Detect which cell encompasses the target text, then output its (x, y) center coordinate. 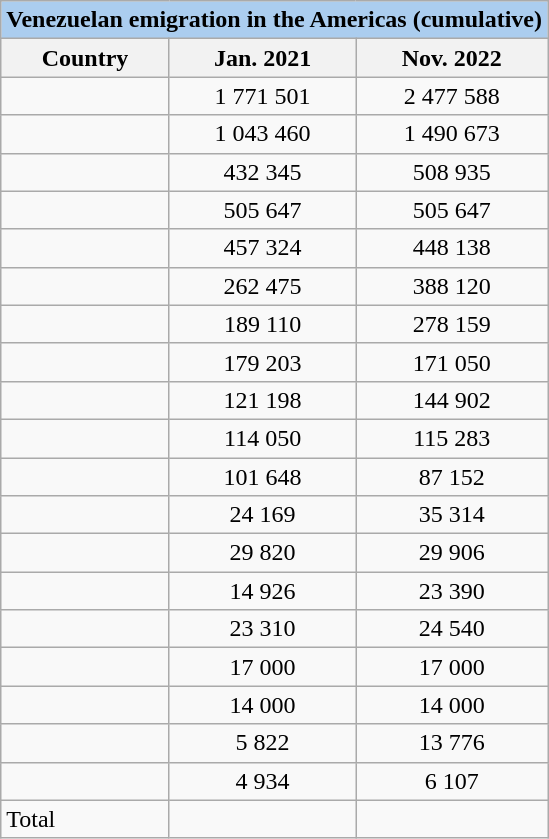
14 926 (262, 591)
Venezuelan emigration in the Americas (cumulative) (274, 20)
432 345 (262, 172)
262 475 (262, 286)
278 159 (452, 324)
29 820 (262, 553)
87 152 (452, 477)
1 771 501 (262, 96)
35 314 (452, 515)
23 310 (262, 629)
Country (85, 58)
24 169 (262, 515)
179 203 (262, 362)
189 110 (262, 324)
1 490 673 (452, 134)
6 107 (452, 781)
115 283 (452, 438)
Jan. 2021 (262, 58)
171 050 (452, 362)
144 902 (452, 400)
13 776 (452, 743)
114 050 (262, 438)
1 043 460 (262, 134)
5 822 (262, 743)
2 477 588 (452, 96)
448 138 (452, 248)
4 934 (262, 781)
23 390 (452, 591)
Nov. 2022 (452, 58)
508 935 (452, 172)
121 198 (262, 400)
Total (85, 819)
24 540 (452, 629)
388 120 (452, 286)
457 324 (262, 248)
29 906 (452, 553)
101 648 (262, 477)
